Identify which cell holds the provided text, then report its (X, Y) central coordinate. 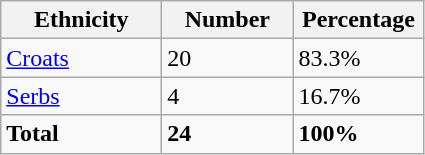
24 (228, 134)
Number (228, 20)
Serbs (82, 96)
Total (82, 134)
20 (228, 58)
Croats (82, 58)
100% (358, 134)
83.3% (358, 58)
Ethnicity (82, 20)
Percentage (358, 20)
4 (228, 96)
16.7% (358, 96)
